Extract the (X, Y) coordinate from the center of the cell holding the provided text.  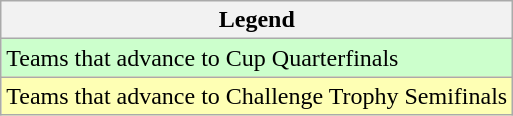
Legend (257, 20)
Teams that advance to Cup Quarterfinals (257, 58)
Teams that advance to Challenge Trophy Semifinals (257, 96)
